Provide the [X, Y] coordinate of the cell's center where the given text is located.  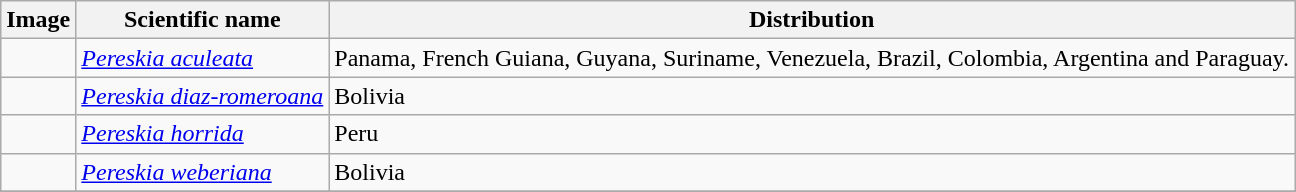
Pereskia horrida [202, 134]
Scientific name [202, 20]
Panama, French Guiana, Guyana, Suriname, Venezuela, Brazil, Colombia, Argentina and Paraguay. [812, 58]
Pereskia weberiana [202, 172]
Pereskia diaz-romeroana [202, 96]
Distribution [812, 20]
Peru [812, 134]
Image [38, 20]
Pereskia aculeata [202, 58]
